Return [x, y] of the center of cell containing provided text 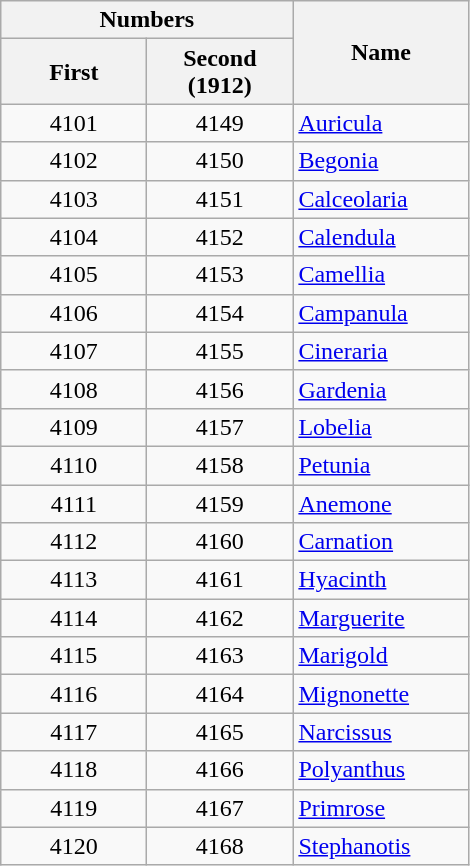
4153 [220, 275]
4167 [220, 808]
4112 [74, 542]
4117 [74, 732]
4165 [220, 732]
4107 [74, 351]
4103 [74, 199]
Narcissus [381, 732]
4163 [220, 656]
4161 [220, 580]
4110 [74, 465]
4168 [220, 846]
4118 [74, 770]
4152 [220, 237]
4154 [220, 313]
4113 [74, 580]
4151 [220, 199]
Auricula [381, 123]
4166 [220, 770]
Numbers [147, 20]
Anemone [381, 503]
4120 [74, 846]
4157 [220, 427]
Gardenia [381, 389]
4159 [220, 503]
Hyacinth [381, 580]
Lobelia [381, 427]
Name [381, 52]
Calceolaria [381, 199]
4102 [74, 161]
Stephanotis [381, 846]
Marigold [381, 656]
4108 [74, 389]
4114 [74, 618]
4105 [74, 275]
4111 [74, 503]
Primrose [381, 808]
4164 [220, 694]
4101 [74, 123]
4104 [74, 237]
4119 [74, 808]
Petunia [381, 465]
First [74, 72]
Begonia [381, 161]
4156 [220, 389]
Calendula [381, 237]
4149 [220, 123]
Mignonette [381, 694]
4116 [74, 694]
Second (1912) [220, 72]
4109 [74, 427]
4162 [220, 618]
Camellia [381, 275]
4160 [220, 542]
4115 [74, 656]
4150 [220, 161]
Polyanthus [381, 770]
Cineraria [381, 351]
Marguerite [381, 618]
Campanula [381, 313]
Carnation [381, 542]
4155 [220, 351]
4158 [220, 465]
4106 [74, 313]
